Scan for the cell matching the given text and deliver its (X, Y) coordinate at center. 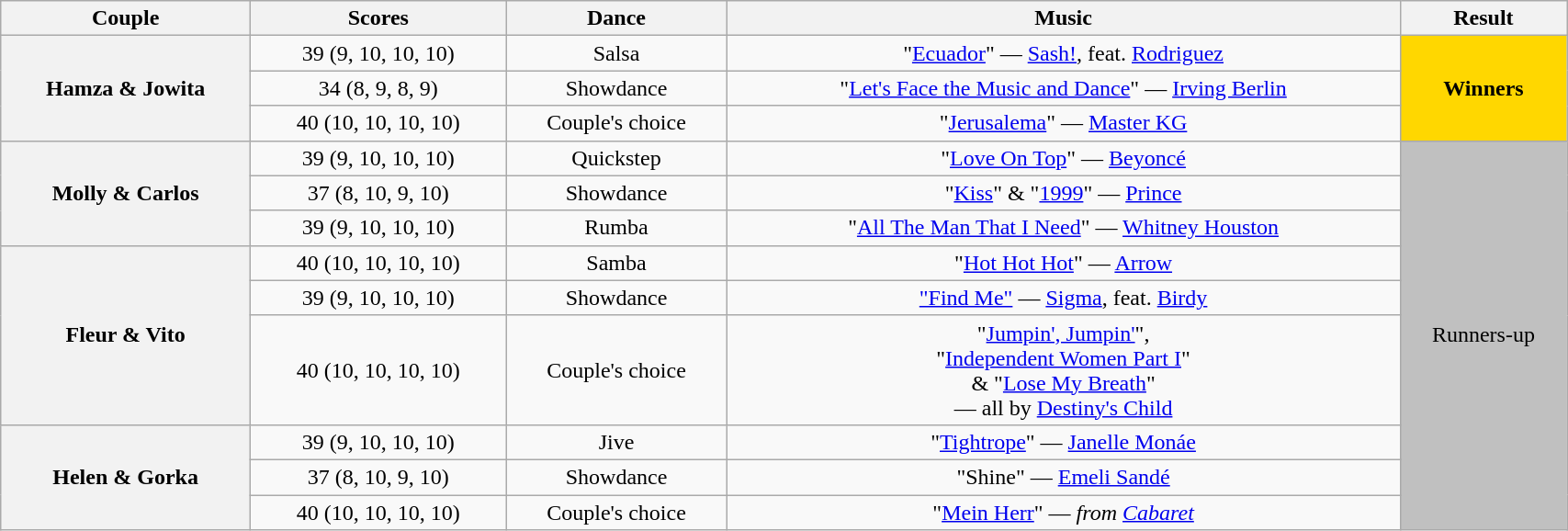
Molly & Carlos (126, 193)
"Mein Herr" — from Cabaret (1064, 512)
Hamza & Jowita (126, 88)
"Kiss" & "1999" — Prince (1064, 193)
"Jerusalema" — Master KG (1064, 123)
"Shine" — Emeli Sandé (1064, 477)
"Hot Hot Hot" — Arrow (1064, 263)
"Jumpin', Jumpin'","Independent Women Part I"& "Lose My Breath"— all by Destiny's Child (1064, 369)
Couple (126, 18)
Music (1064, 18)
"All The Man That I Need" — Whitney Houston (1064, 228)
"Love On Top" — Beyoncé (1064, 158)
Scores (378, 18)
Samba (616, 263)
34 (8, 9, 8, 9) (378, 88)
"Let's Face the Music and Dance" — Irving Berlin (1064, 88)
Winners (1483, 88)
Quickstep (616, 158)
Dance (616, 18)
"Find Me" — Sigma, feat. Birdy (1064, 298)
Rumba (616, 228)
Salsa (616, 53)
Fleur & Vito (126, 334)
"Ecuador" — Sash!, feat. Rodriguez (1064, 53)
Runners-up (1483, 335)
Jive (616, 442)
Helen & Gorka (126, 477)
Result (1483, 18)
"Tightrope" — Janelle Monáe (1064, 442)
